Scan for the cell matching the given text and deliver its (X, Y) coordinate at center. 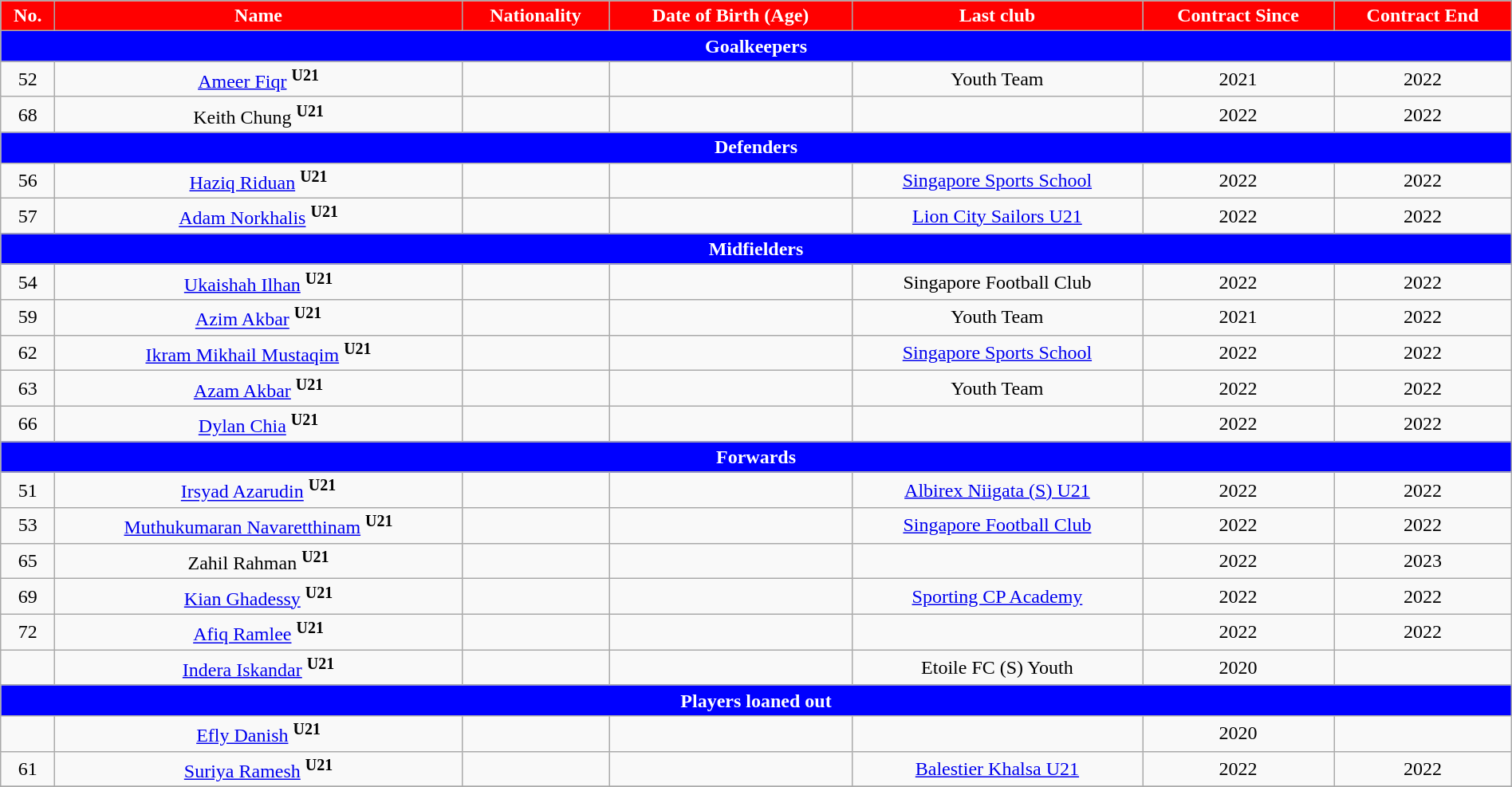
Azim Akbar U21 (258, 317)
69 (28, 596)
68 (28, 115)
61 (28, 769)
Last club (997, 16)
Nationality (535, 16)
Name (258, 16)
Adam Norkhalis U21 (258, 217)
57 (28, 217)
Contract End (1423, 16)
Haziq Riduan U21 (258, 180)
Midfielders (756, 249)
Ukaishah Ilhan U21 (258, 282)
Suriya Ramesh U21 (258, 769)
Forwards (756, 457)
53 (28, 526)
Defenders (756, 148)
Afiq Ramlee U21 (258, 632)
Date of Birth (Age) (730, 16)
56 (28, 180)
Goalkeepers (756, 46)
63 (28, 389)
Dylan Chia U21 (258, 424)
59 (28, 317)
Indera Iskandar U21 (258, 668)
Ameer Fiqr U21 (258, 80)
Irsyad Azarudin U21 (258, 490)
Zahil Rahman U21 (258, 561)
65 (28, 561)
66 (28, 424)
2023 (1423, 561)
Lion City Sailors U21 (997, 217)
54 (28, 282)
Azam Akbar U21 (258, 389)
No. (28, 16)
Albirex Niigata (S) U21 (997, 490)
Players loaned out (756, 700)
Contract Since (1238, 16)
Keith Chung U21 (258, 115)
72 (28, 632)
Balestier Khalsa U21 (997, 769)
Ikram Mikhail Mustaqim U21 (258, 352)
Sporting CP Academy (997, 596)
Etoile FC (S) Youth (997, 668)
Efly Danish U21 (258, 734)
51 (28, 490)
Kian Ghadessy U21 (258, 596)
52 (28, 80)
Muthukumaran Navaretthinam U21 (258, 526)
62 (28, 352)
